From the cell containing the given text, extract its center point as [X, Y] coordinate. 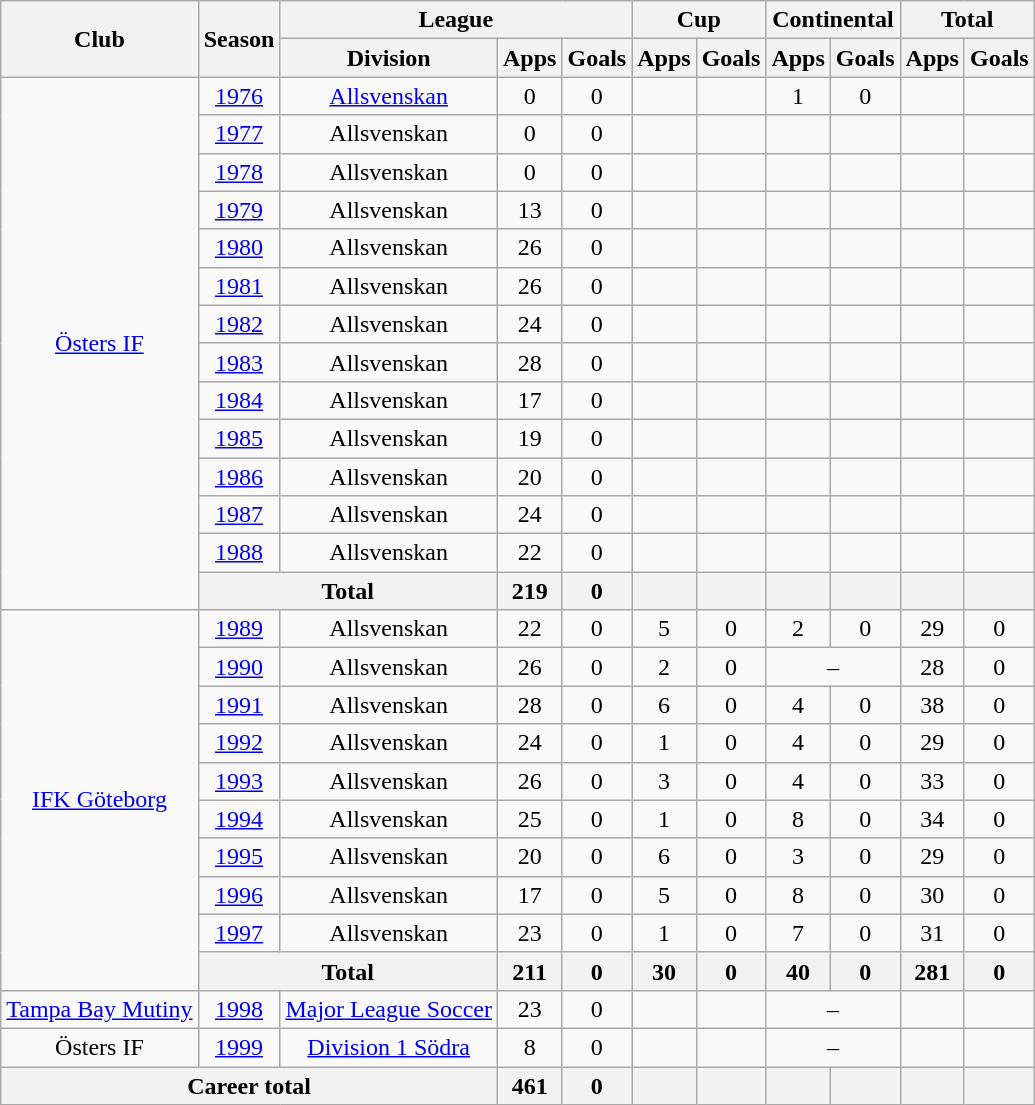
1987 [239, 515]
Continental [833, 20]
Division [389, 58]
IFK Göteborg [100, 800]
Cup [699, 20]
40 [798, 971]
34 [932, 819]
1983 [239, 362]
Division 1 Södra [389, 1047]
1984 [239, 400]
Tampa Bay Mutiny [100, 1009]
219 [530, 591]
31 [932, 933]
1993 [239, 781]
1977 [239, 134]
211 [530, 971]
Club [100, 39]
1995 [239, 857]
1999 [239, 1047]
1997 [239, 933]
Season [239, 39]
1988 [239, 553]
13 [530, 210]
1992 [239, 743]
1982 [239, 324]
461 [530, 1085]
1979 [239, 210]
Career total [250, 1085]
1978 [239, 172]
League [456, 20]
7 [798, 933]
19 [530, 438]
1991 [239, 705]
1981 [239, 286]
1994 [239, 819]
Major League Soccer [389, 1009]
1985 [239, 438]
25 [530, 819]
281 [932, 971]
1980 [239, 248]
1976 [239, 96]
1990 [239, 667]
1996 [239, 895]
1989 [239, 629]
1986 [239, 477]
1998 [239, 1009]
33 [932, 781]
38 [932, 705]
